Determine the [X, Y] coordinate at the center of the cell enclosing the given text.  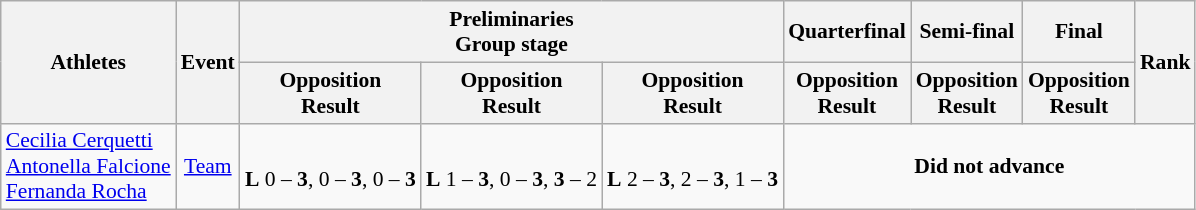
L 1 – 3, 0 – 3, 3 – 2 [512, 166]
Final [1079, 32]
Quarterfinal [847, 32]
Team [208, 166]
Semi-final [967, 32]
Cecilia CerquettiAntonella FalcioneFernanda Rocha [88, 166]
Athletes [88, 62]
Rank [1166, 62]
L 0 – 3, 0 – 3, 0 – 3 [330, 166]
L 2 – 3, 2 – 3, 1 – 3 [692, 166]
PreliminariesGroup stage [512, 32]
Did not advance [989, 166]
Event [208, 62]
